Scan for the cell matching the given text and deliver its (X, Y) coordinate at center. 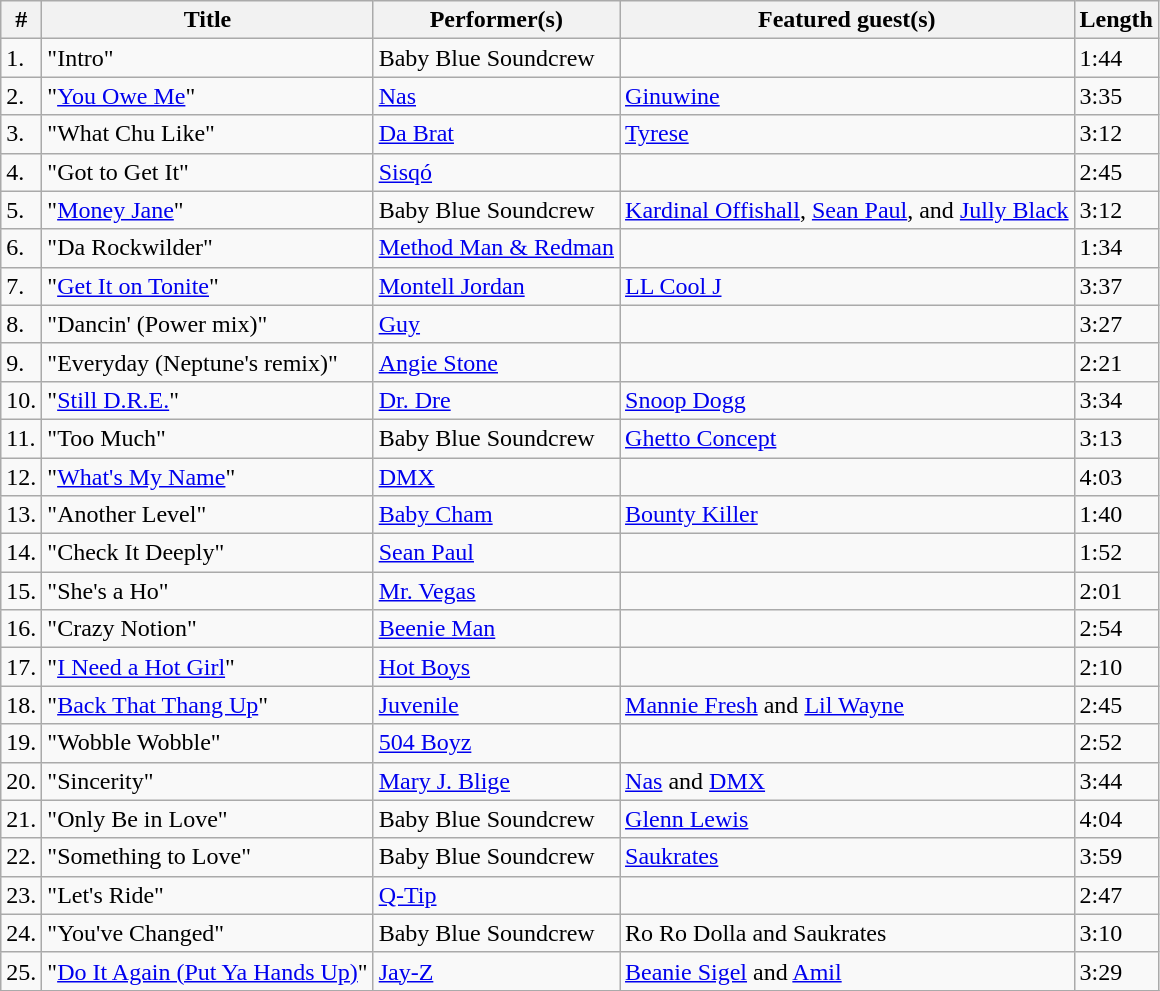
Title (208, 20)
19. (22, 743)
"Back That Thang Up" (208, 705)
Angie Stone (496, 362)
2:10 (1116, 667)
8. (22, 324)
Baby Cham (496, 515)
4. (22, 172)
Dr. Dre (496, 400)
25. (22, 971)
1. (22, 58)
14. (22, 553)
2:52 (1116, 743)
Juvenile (496, 705)
"Check It Deeply" (208, 553)
504 Boyz (496, 743)
Nas (496, 96)
Sean Paul (496, 553)
Mary J. Blige (496, 781)
2. (22, 96)
DMX (496, 477)
Beenie Man (496, 629)
2:47 (1116, 895)
5. (22, 210)
24. (22, 933)
Featured guest(s) (848, 20)
"Too Much" (208, 438)
7. (22, 286)
"Only Be in Love" (208, 819)
3:10 (1116, 933)
Beanie Sigel and Amil (848, 971)
3:27 (1116, 324)
16. (22, 629)
Hot Boys (496, 667)
3:37 (1116, 286)
11. (22, 438)
Mannie Fresh and Lil Wayne (848, 705)
"You've Changed" (208, 933)
Ginuwine (848, 96)
Glenn Lewis (848, 819)
Snoop Dogg (848, 400)
Jay-Z (496, 971)
1:40 (1116, 515)
2:21 (1116, 362)
20. (22, 781)
Mr. Vegas (496, 591)
3:44 (1116, 781)
Performer(s) (496, 20)
4:03 (1116, 477)
Kardinal Offishall, Sean Paul, and Jully Black (848, 210)
1:34 (1116, 248)
12. (22, 477)
2:54 (1116, 629)
17. (22, 667)
3:34 (1116, 400)
"Sincerity" (208, 781)
"You Owe Me" (208, 96)
"What's My Name" (208, 477)
"I Need a Hot Girl" (208, 667)
Bounty Killer (848, 515)
Saukrates (848, 857)
Nas and DMX (848, 781)
"Dancin' (Power mix)" (208, 324)
3. (22, 134)
6. (22, 248)
Length (1116, 20)
"Do It Again (Put Ya Hands Up)" (208, 971)
Montell Jordan (496, 286)
"Another Level" (208, 515)
10. (22, 400)
1:52 (1116, 553)
2:01 (1116, 591)
1:44 (1116, 58)
Guy (496, 324)
21. (22, 819)
"Da Rockwilder" (208, 248)
15. (22, 591)
23. (22, 895)
"Let's Ride" (208, 895)
22. (22, 857)
Sisqó (496, 172)
"Get It on Tonite" (208, 286)
Method Man & Redman (496, 248)
"Still D.R.E." (208, 400)
"Crazy Notion" (208, 629)
"Everyday (Neptune's remix)" (208, 362)
Q-Tip (496, 895)
"Something to Love" (208, 857)
Ro Ro Dolla and Saukrates (848, 933)
"Wobble Wobble" (208, 743)
"Money Jane" (208, 210)
9. (22, 362)
Da Brat (496, 134)
Tyrese (848, 134)
3:35 (1116, 96)
"Intro" (208, 58)
# (22, 20)
3:13 (1116, 438)
18. (22, 705)
"She's a Ho" (208, 591)
"Got to Get It" (208, 172)
"What Chu Like" (208, 134)
3:59 (1116, 857)
3:29 (1116, 971)
LL Cool J (848, 286)
4:04 (1116, 819)
Ghetto Concept (848, 438)
13. (22, 515)
